Search for the cell housing the specified text and yield its [x, y] center coordinate. 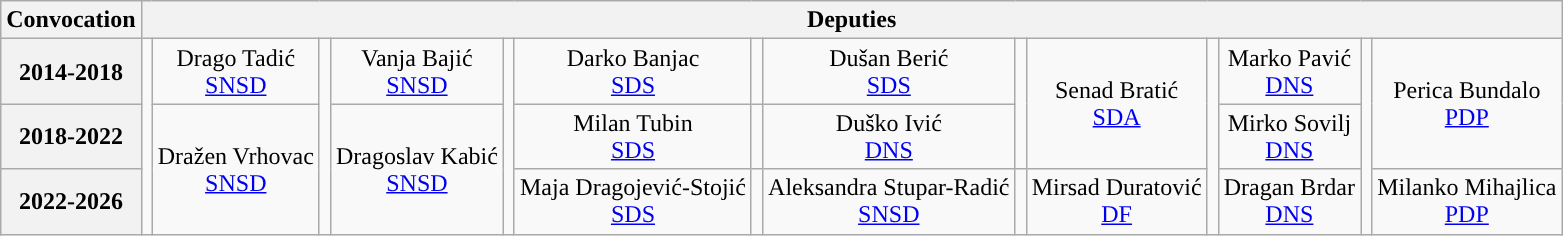
Marko PavićDNS [1289, 72]
Maja Dragojević-StojićSDS [632, 202]
2022-2026 [71, 202]
Dragoslav KabićSNSD [416, 169]
Duško IvićDNS [890, 136]
Dragan BrdarDNS [1289, 202]
Senad BratićSDA [1116, 104]
Darko BanjacSDS [632, 72]
Milan TubinSDS [632, 136]
Vanja BajićSNSD [416, 72]
Milanko MihajlicaPDP [1467, 202]
Mirko SoviljDNS [1289, 136]
Convocation [71, 20]
Dušan BerićSDS [890, 72]
2018-2022 [71, 136]
Deputies [852, 20]
Dražen VrhovacSNSD [236, 169]
Perica BundaloPDP [1467, 104]
2014-2018 [71, 72]
Drago TadićSNSD [236, 72]
Mirsad DuratovićDF [1116, 202]
Aleksandra Stupar-RadićSNSD [890, 202]
